Extract the [x, y] coordinate from the center of the cell holding the provided text.  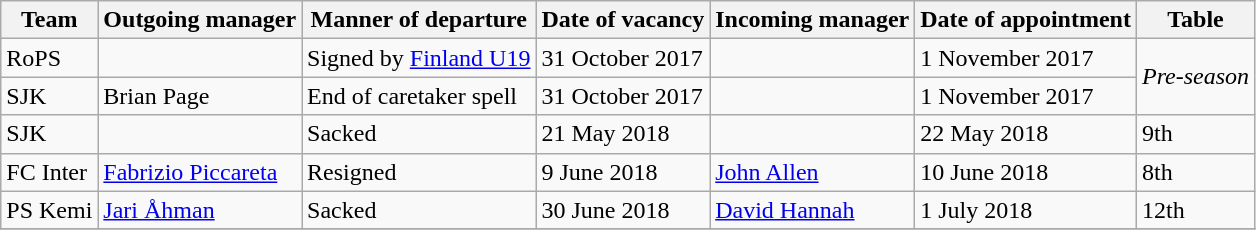
Brian Page [200, 96]
Jari Åhman [200, 210]
9 June 2018 [623, 172]
FC Inter [50, 172]
Manner of departure [419, 20]
PS Kemi [50, 210]
John Allen [812, 172]
22 May 2018 [1026, 134]
Date of appointment [1026, 20]
21 May 2018 [623, 134]
Table [1195, 20]
End of caretaker spell [419, 96]
Fabrizio Piccareta [200, 172]
12th [1195, 210]
David Hannah [812, 210]
Incoming manager [812, 20]
Date of vacancy [623, 20]
Team [50, 20]
Resigned [419, 172]
RoPS [50, 58]
30 June 2018 [623, 210]
8th [1195, 172]
1 July 2018 [1026, 210]
Signed by Finland U19 [419, 58]
Pre-season [1195, 77]
9th [1195, 134]
Outgoing manager [200, 20]
10 June 2018 [1026, 172]
